Capture the cell that displays the provided text and extract its [X, Y] central coordinate. 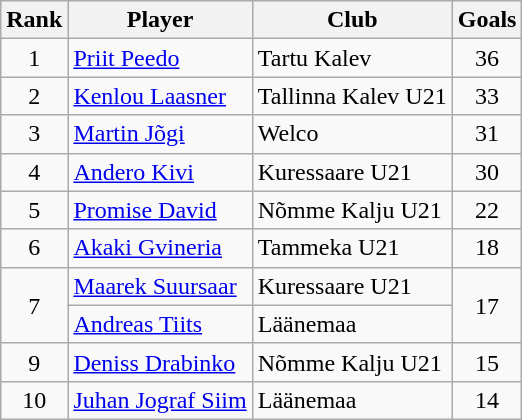
22 [487, 210]
Goals [487, 20]
5 [34, 210]
Martin Jõgi [160, 134]
36 [487, 58]
9 [34, 362]
18 [487, 248]
Rank [34, 20]
Juhan Jograf Siim [160, 400]
6 [34, 248]
Andero Kivi [160, 172]
31 [487, 134]
Akaki Gvineria [160, 248]
Club [352, 20]
7 [34, 305]
Deniss Drabinko [160, 362]
1 [34, 58]
Player [160, 20]
14 [487, 400]
Welco [352, 134]
Tallinna Kalev U21 [352, 96]
2 [34, 96]
Tammeka U21 [352, 248]
Maarek Suursaar [160, 286]
Promise David [160, 210]
Kenlou Laasner [160, 96]
30 [487, 172]
33 [487, 96]
Tartu Kalev [352, 58]
15 [487, 362]
4 [34, 172]
Priit Peedo [160, 58]
17 [487, 305]
Andreas Tiits [160, 324]
3 [34, 134]
10 [34, 400]
